Detect which cell encompasses the target text, then output its (x, y) center coordinate. 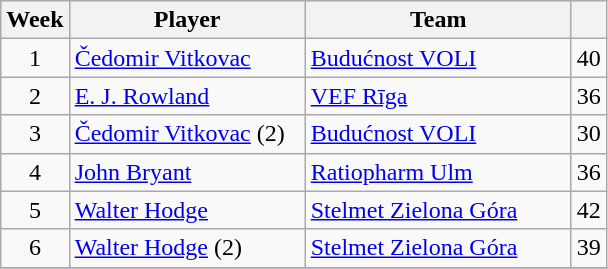
Ratiopharm Ulm (438, 172)
Week (35, 20)
Čedomir Vitkovac (187, 58)
4 (35, 172)
Team (438, 20)
E. J. Rowland (187, 96)
3 (35, 134)
2 (35, 96)
VEF Rīga (438, 96)
40 (588, 58)
39 (588, 248)
John Bryant (187, 172)
30 (588, 134)
1 (35, 58)
5 (35, 210)
Čedomir Vitkovac (2) (187, 134)
6 (35, 248)
Walter Hodge (187, 210)
Walter Hodge (2) (187, 248)
Player (187, 20)
42 (588, 210)
